Find where the given text appears and provide that cell's center as (x, y) coordinate. 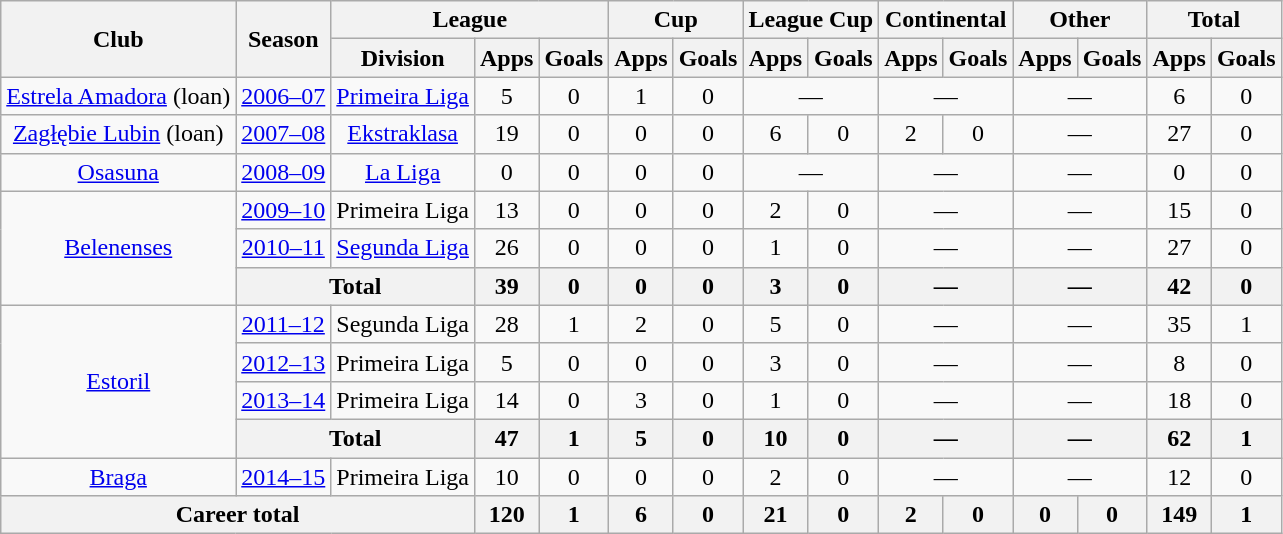
19 (506, 134)
La Liga (403, 172)
28 (506, 324)
15 (1179, 210)
8 (1179, 362)
35 (1179, 324)
21 (776, 515)
18 (1179, 400)
Estrela Amadora (loan) (118, 96)
Other (1080, 20)
2010–11 (284, 248)
Continental (946, 20)
2014–15 (284, 477)
Belenenses (118, 248)
Osasuna (118, 172)
Cup (676, 20)
League Cup (811, 20)
62 (1179, 438)
Ekstraklasa (403, 134)
Division (403, 58)
2006–07 (284, 96)
39 (506, 286)
2011–12 (284, 324)
26 (506, 248)
Career total (238, 515)
Club (118, 39)
47 (506, 438)
Estoril (118, 381)
12 (1179, 477)
14 (506, 400)
Season (284, 39)
2008–09 (284, 172)
Zagłębie Lubin (loan) (118, 134)
149 (1179, 515)
2012–13 (284, 362)
42 (1179, 286)
League (470, 20)
Braga (118, 477)
13 (506, 210)
2007–08 (284, 134)
2013–14 (284, 400)
120 (506, 515)
2009–10 (284, 210)
